Find where the given text appears and provide that cell's center as (x, y) coordinate. 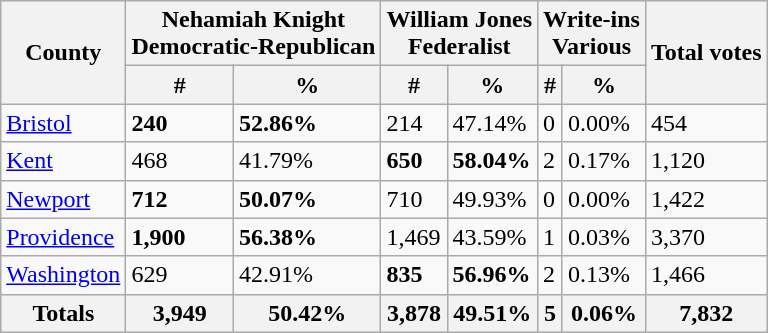
0.03% (604, 237)
50.42% (308, 313)
7,832 (706, 313)
3,370 (706, 237)
43.59% (492, 237)
240 (180, 123)
Nehamiah KnightDemocratic-Republican (254, 34)
0.17% (604, 161)
Bristol (64, 123)
50.07% (308, 199)
214 (414, 123)
42.91% (308, 275)
468 (180, 161)
Newport (64, 199)
3,878 (414, 313)
Total votes (706, 52)
835 (414, 275)
5 (550, 313)
0.13% (604, 275)
49.93% (492, 199)
1 (550, 237)
58.04% (492, 161)
Kent (64, 161)
Write-insVarious (592, 34)
Totals (64, 313)
1,120 (706, 161)
1,422 (706, 199)
49.51% (492, 313)
56.96% (492, 275)
0.06% (604, 313)
Providence (64, 237)
1,466 (706, 275)
52.86% (308, 123)
Washington (64, 275)
650 (414, 161)
454 (706, 123)
1,900 (180, 237)
47.14% (492, 123)
712 (180, 199)
William JonesFederalist (460, 34)
County (64, 52)
56.38% (308, 237)
1,469 (414, 237)
629 (180, 275)
3,949 (180, 313)
41.79% (308, 161)
710 (414, 199)
